Detect which cell encompasses the target text, then output its (X, Y) center coordinate. 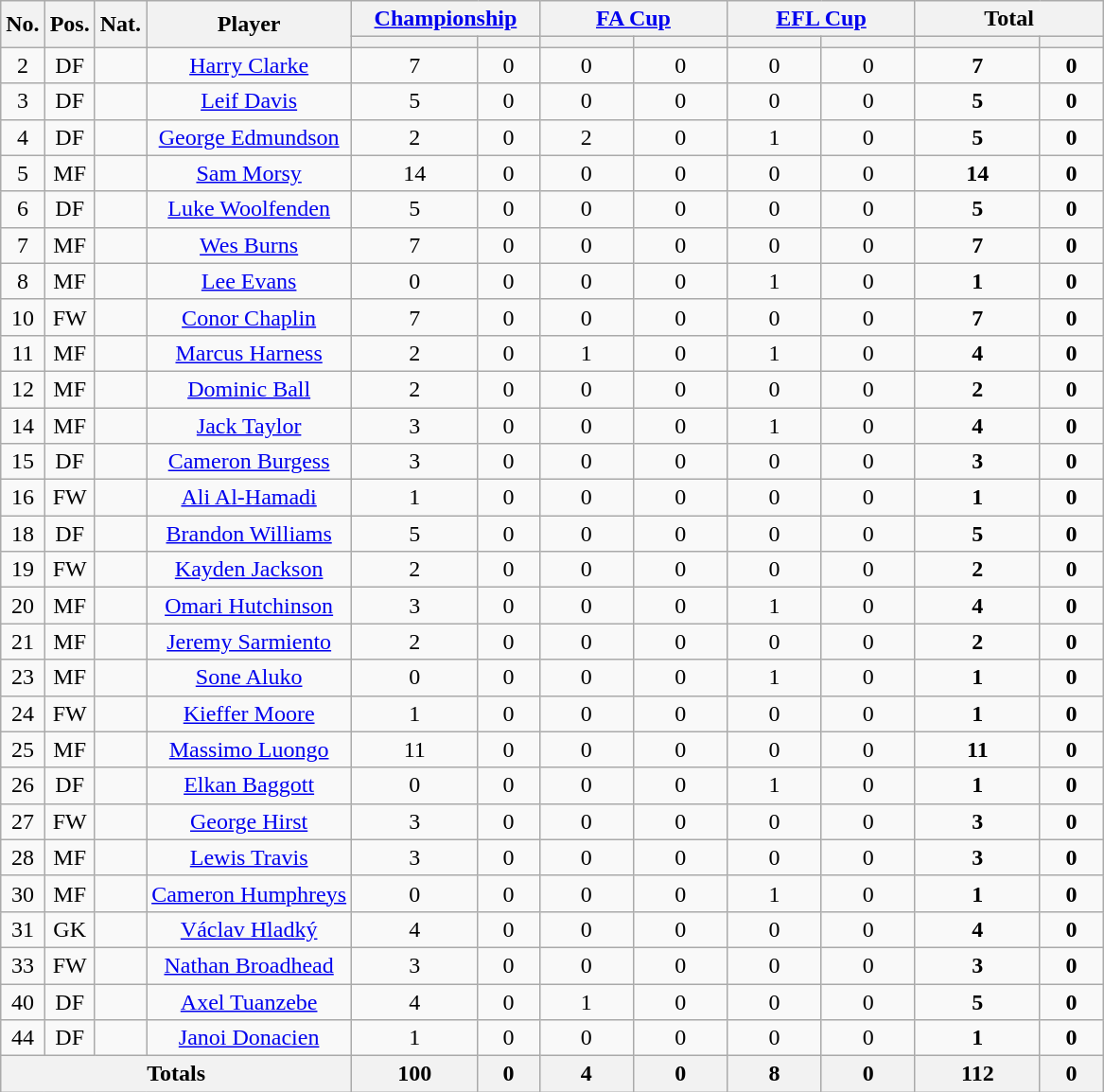
Jeremy Sarmiento (250, 642)
112 (977, 1074)
26 (23, 785)
Omari Hutchinson (250, 606)
33 (23, 965)
Championship (447, 19)
19 (23, 570)
Nat. (120, 25)
Pos. (70, 25)
15 (23, 462)
12 (23, 389)
George Edmundson (250, 137)
Leif Davis (250, 101)
GK (70, 929)
Jack Taylor (250, 425)
Ali Al-Hamadi (250, 498)
Václav Hladký (250, 929)
31 (23, 929)
Janoi Donacien (250, 1038)
Cameron Burgess (250, 462)
28 (23, 857)
Total (1008, 19)
FA Cup (634, 19)
Sam Morsy (250, 173)
Totals (176, 1074)
20 (23, 606)
18 (23, 534)
10 (23, 317)
Cameron Humphreys (250, 893)
Elkan Baggott (250, 785)
30 (23, 893)
EFL Cup (821, 19)
Kayden Jackson (250, 570)
Lewis Travis (250, 857)
24 (23, 713)
George Hirst (250, 821)
Conor Chaplin (250, 317)
44 (23, 1038)
Lee Evans (250, 281)
Kieffer Moore (250, 713)
100 (414, 1074)
16 (23, 498)
40 (23, 1002)
Axel Tuanzebe (250, 1002)
Brandon Williams (250, 534)
Marcus Harness (250, 353)
Sone Aluko (250, 678)
21 (23, 642)
27 (23, 821)
Player (250, 25)
Nathan Broadhead (250, 965)
Wes Burns (250, 245)
6 (23, 209)
No. (23, 25)
Massimo Luongo (250, 749)
Luke Woolfenden (250, 209)
Harry Clarke (250, 65)
Dominic Ball (250, 389)
25 (23, 749)
23 (23, 678)
